Determine the [x, y] coordinate at the center of the cell enclosing the given text.  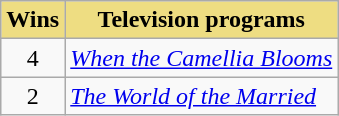
Wins [33, 20]
Television programs [202, 20]
2 [33, 96]
When the Camellia Blooms [202, 58]
The World of the Married [202, 96]
4 [33, 58]
